Output the [X, Y] coordinate of the center of the cell containing the given text.  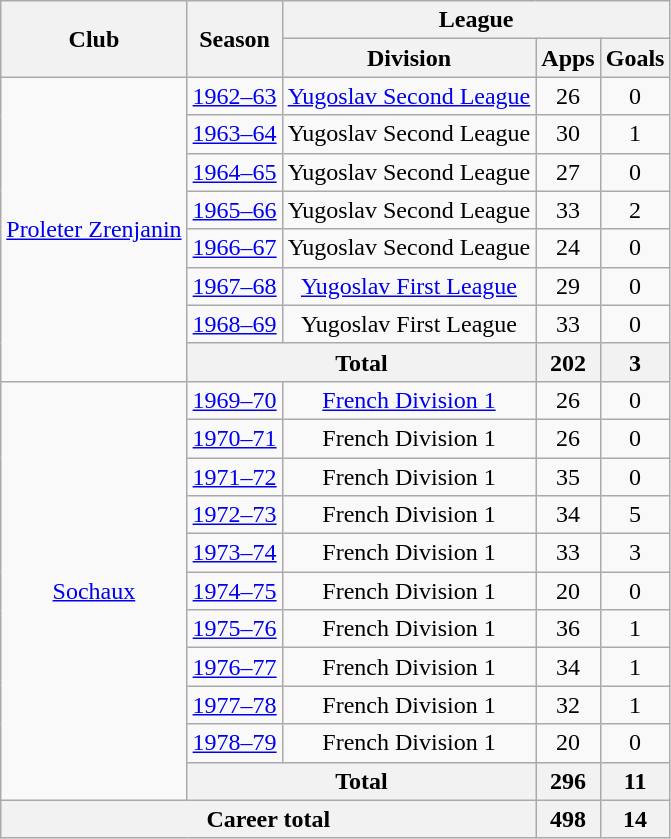
1970–71 [234, 438]
14 [635, 819]
1964–65 [234, 172]
1972–73 [234, 515]
296 [568, 781]
1962–63 [234, 96]
1963–64 [234, 134]
Goals [635, 58]
Season [234, 39]
29 [568, 286]
1974–75 [234, 591]
36 [568, 629]
32 [568, 705]
1967–68 [234, 286]
Division [409, 58]
498 [568, 819]
Apps [568, 58]
1965–66 [234, 210]
1968–69 [234, 324]
1978–79 [234, 743]
1971–72 [234, 477]
5 [635, 515]
Career total [268, 819]
1975–76 [234, 629]
11 [635, 781]
1969–70 [234, 400]
2 [635, 210]
1966–67 [234, 248]
Proleter Zrenjanin [94, 229]
24 [568, 248]
1977–78 [234, 705]
1976–77 [234, 667]
30 [568, 134]
202 [568, 362]
35 [568, 477]
League [476, 20]
27 [568, 172]
Club [94, 39]
1973–74 [234, 553]
Sochaux [94, 590]
